Extract the [X, Y] coordinate from the center of the cell holding the provided text.  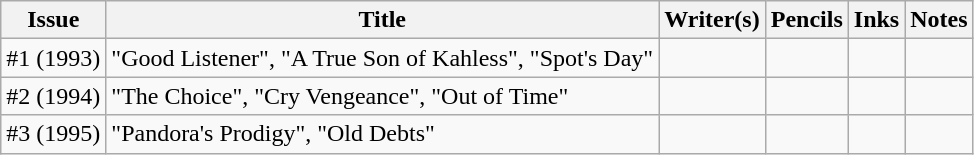
Pencils [806, 20]
Issue [54, 20]
#2 (1994) [54, 96]
Inks [876, 20]
Title [382, 20]
Notes [939, 20]
"Good Listener", "A True Son of Kahless", "Spot's Day" [382, 58]
"Pandora's Prodigy", "Old Debts" [382, 134]
"The Choice", "Cry Vengeance", "Out of Time" [382, 96]
Writer(s) [712, 20]
#1 (1993) [54, 58]
#3 (1995) [54, 134]
